Capture the cell that displays the provided text and extract its [x, y] central coordinate. 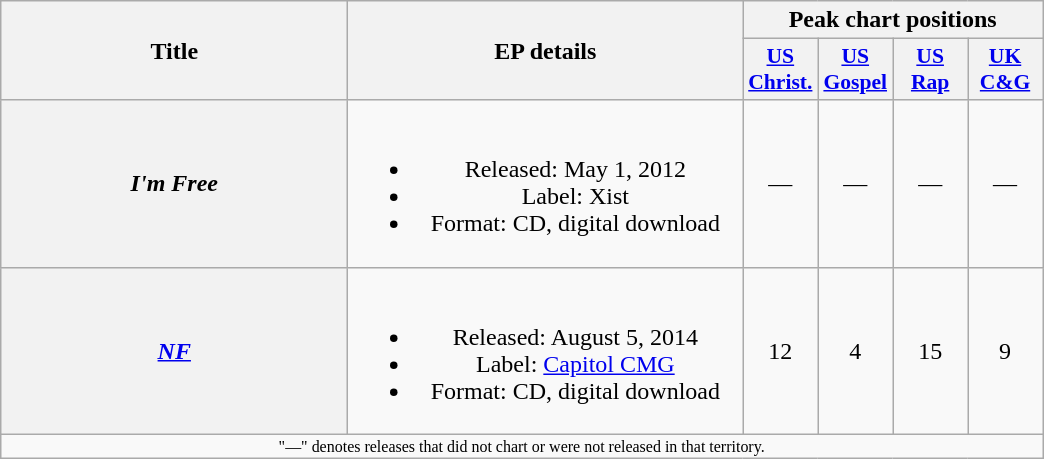
USChrist. [780, 70]
12 [780, 350]
NF [174, 350]
UKC&G [1006, 70]
USRap [930, 70]
Title [174, 50]
"—" denotes releases that did not chart or were not released in that territory. [522, 446]
4 [856, 350]
15 [930, 350]
Peak chart positions [893, 20]
Released: August 5, 2014Label: Capitol CMGFormat: CD, digital download [546, 350]
9 [1006, 350]
Released: May 1, 2012Label: XistFormat: CD, digital download [546, 184]
EP details [546, 50]
I'm Free [174, 184]
USGospel [856, 70]
